Extract the [x, y] coordinate from the center of the cell holding the provided text.  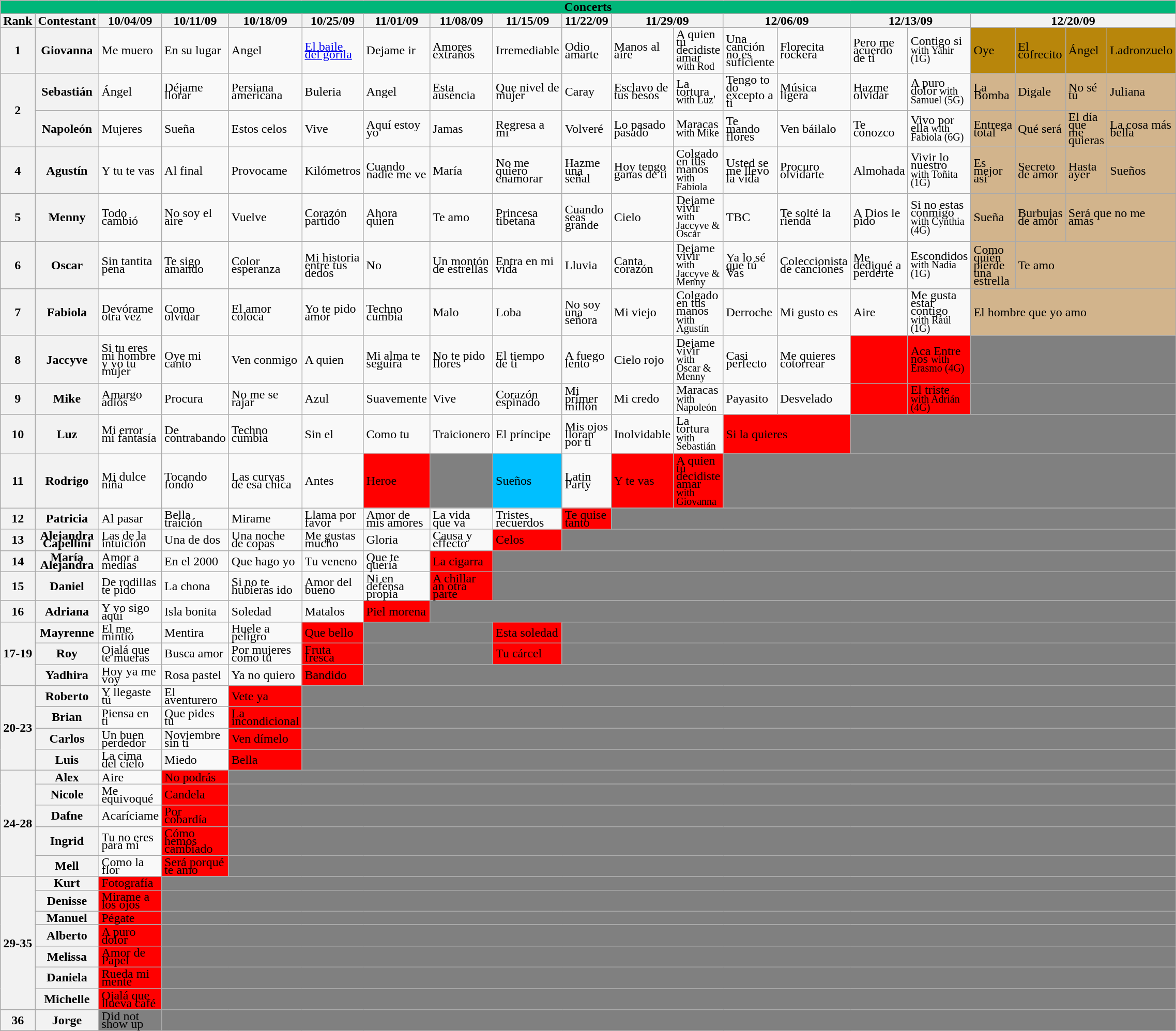
Soledad [265, 611]
Qué será [1041, 128]
Roy [67, 653]
Cuando nadie me ve [396, 171]
Derroche [750, 312]
Mi error mi fantasía [130, 434]
8 [18, 359]
Gloria [396, 540]
Una de dos [195, 540]
Patricia [67, 519]
Mi gusto es [814, 312]
Devórame otra vez [130, 312]
Pero me acuerdo de ti [879, 51]
Persiana americana [265, 92]
Hoy ya me voy [130, 675]
Mis ojos lloran por ti [586, 434]
12 [18, 519]
Isla bonita [195, 611]
10 [18, 434]
Adriana [67, 611]
Mirame [265, 519]
Y tu te vas [130, 171]
Y te vas [642, 481]
Que pides tu [195, 717]
María [461, 171]
12/06/09 [787, 21]
Fabiola [67, 312]
Ahora quien [396, 218]
Color esperanza [265, 265]
Mell [67, 866]
El cofrecito [1041, 51]
Ingrid [67, 841]
Agustín [67, 171]
Ven dímelo [265, 739]
María Alejandra [67, 561]
Cielo [642, 218]
Colgado en tus manos with Fabiola [698, 171]
15 [18, 586]
A quien [333, 359]
Brian [67, 717]
Yo te pido amor [333, 312]
Tu veneno [333, 561]
No me quiero enamorar [528, 171]
Te sigo amando [195, 265]
Digale [1041, 92]
El tiempo de ti [528, 359]
Antes [333, 481]
La incondicional [265, 717]
A puro dolor [130, 935]
Amores extraños [461, 51]
Maracas with Mike [698, 128]
Azul [333, 399]
Que nivel de mujer [528, 92]
Tu no eres para mí [130, 841]
Mi viejo [642, 312]
Las de la intuición [130, 540]
Aquí estoy yo [396, 128]
9 [18, 399]
La cosa más bella [1141, 128]
De contrabando [195, 434]
Pégate [130, 918]
Vivo por ella with Fabiola (6G) [939, 128]
Almohada [879, 171]
Usted se me llevo la vida [750, 171]
Carlos [67, 739]
Una noche de copas [265, 540]
Cuando seas grande [586, 218]
Luis [67, 760]
13 [18, 540]
Si no estas conmigo with Cynthia (4G) [939, 218]
TBC [750, 218]
El día que me quieras [1086, 128]
A chillar an otra parte [461, 586]
Mujeres [130, 128]
Amor a medias [130, 561]
No sé tú [1086, 92]
20-23 [18, 728]
Que bello [333, 633]
Alberto [67, 935]
Latin Party [586, 481]
Rueda mi mente [130, 978]
6 [18, 265]
La Bomba [993, 92]
Suavemente [396, 399]
No me se rajar [265, 399]
Lluvia [586, 265]
10/18/09 [265, 21]
Melissa [67, 956]
12/13/09 [911, 21]
14 [18, 561]
Regresa a mí [528, 128]
Alex [67, 777]
Como olvidar [195, 312]
Malo [461, 312]
Contestant [67, 21]
Cómo hemos cambiado [195, 841]
Esta soledad [528, 633]
Aca Entre nos with Erasmo (4G) [939, 359]
El amor coloca [265, 312]
El aventurero [195, 697]
La tortura with Luz' [698, 92]
No podrás [195, 777]
36 [18, 1020]
Corazón partido [333, 218]
Denisse [67, 900]
Traicionero [461, 434]
Te conozco [879, 128]
En el 2000 [195, 561]
Un buen perdedor [130, 739]
Sin tantita pena [130, 265]
Amor del bueno [333, 586]
Luz [67, 434]
Fruta fresca [333, 653]
Si tu eres mi hombre y yo tu mujer [130, 359]
A fuego lento [586, 359]
Inolvidable [642, 434]
Florecita rockera [814, 51]
Ni en defensa propia [396, 586]
A quien tú decidiste amar with Giovanna [698, 481]
Dejame vivir with Oscar & Menny [698, 359]
Llama por favor [333, 519]
Mi credo [642, 399]
Ven conmigo [265, 359]
Vuelve [265, 218]
Es mejor asi [993, 171]
Volveré [586, 128]
Jorge [67, 1020]
Al final [195, 171]
Te quise tanto [586, 519]
A puro dolor with Samuel (5G) [939, 92]
Menny [67, 218]
La cima del cielo [130, 760]
Napoleón [67, 128]
Kilómetros [333, 171]
Vete ya [265, 697]
Burbujas de amor [1041, 218]
24-28 [18, 824]
Ladronzuelo [1141, 51]
La vida que va [461, 519]
11 [18, 481]
Oye mi canto [195, 359]
Jamas [461, 128]
10/25/09 [333, 21]
4 [18, 171]
Ojalá que te mueras [130, 653]
Por cobardía [195, 815]
Procuro olvidarte [814, 171]
A Dios le pido [879, 218]
Me quieres cotorrear [814, 359]
Bella [265, 760]
Acaríciame [130, 815]
La cigarra [461, 561]
Mi dulce niña [130, 481]
Y llegaste tú [130, 697]
Ya no quiero [265, 675]
Como la flor [130, 866]
Oscar [67, 265]
Amargo adiós [130, 399]
Candela [195, 795]
1 [18, 51]
29-35 [18, 943]
Lo pasado pasado [642, 128]
Maracas with Napoleón [698, 399]
Escondidos with Nadia (1G) [939, 265]
Si no te hubieras ido [265, 586]
Si la quieres [787, 434]
La tortura with Sebastián [698, 434]
Nicole [67, 795]
Mi primer millón [586, 399]
Amor de mis amores [396, 519]
Hoy tengo ganas de ti [642, 171]
Dejame vivir with Jaccyve & Oscar [698, 218]
11/01/09 [396, 21]
El hombre que yo amo [1073, 312]
Que hago yo [265, 561]
No [396, 265]
El triste with Adrián (4G) [939, 399]
Me gustas mucho [333, 540]
11/08/09 [461, 21]
Yadhira [67, 675]
Did not show up [130, 1020]
Tristes recuerdos [528, 519]
5 [18, 218]
Piel morena [396, 611]
Giovanna [67, 51]
El príncipe [528, 434]
Sebastián [67, 92]
Hazme una señal [586, 171]
El baile del gorila [333, 51]
Desvelado [814, 399]
Tocando fondo [195, 481]
Piensa en ti [130, 717]
Amor de Papel [130, 956]
Heroe [396, 481]
Entra en mi vida [528, 265]
Hazme olvidar [879, 92]
Me muero [130, 51]
Juliana [1141, 92]
Contigo si with Yahir (1G) [939, 51]
Secreto de amor [1041, 171]
Bella traición [195, 519]
Manos al aire [642, 51]
Mirame a los ojos [130, 900]
Música ligera [814, 92]
Mentira [195, 633]
Causa y effecto [461, 540]
Te solté la rienda [814, 218]
Déjame llorar [195, 92]
Coleccionista de canciones [814, 265]
Será que no me amas [1121, 218]
2 [18, 110]
Caray [586, 92]
Tu cárcel [528, 653]
Me equivoqué [130, 795]
De rodillas te pido [130, 586]
Esta ausencia [461, 92]
Buleria [333, 92]
Dejame vivir with Jaccyve & Menny [698, 265]
Mike [67, 399]
En su lugar [195, 51]
Será porqué te amo [195, 866]
Ven báilalo [814, 128]
Rodrigo [67, 481]
Procura [195, 399]
Manuel [67, 918]
Concerts [588, 7]
Celos [528, 540]
10/11/09 [195, 21]
Corazón espinado [528, 399]
Como tu [396, 434]
16 [18, 611]
Kurt [67, 883]
No soy una señora [586, 312]
Noviembre sin ti [195, 739]
11/29/09 [667, 21]
El me mintió [130, 633]
Alejandra Capellini [67, 540]
11/22/09 [586, 21]
Fotografía [130, 883]
Las curvas de esa chica [265, 481]
Daniela [67, 978]
Daniel [67, 586]
Esclavo de tus besos [642, 92]
Jaccyve [67, 359]
Oye [993, 51]
Por mujeres como tú [265, 653]
Rank [18, 21]
Me dediqué a perderte [879, 265]
Dejame ir [396, 51]
Payasito [750, 399]
Una canción no es suficiente [750, 51]
Todo cambió [130, 218]
Dafne [67, 815]
Como quién pierde una estrella [993, 265]
Mi alma te seguirá [396, 359]
A quien tú decidiste amar with Rod [698, 51]
Me gusta estar contigo with Raúl (1G) [939, 312]
Mi historia entre tus dedos [333, 265]
Que te quería [396, 561]
Irremediable [528, 51]
Un montón de estrellas [461, 265]
Miedo [195, 760]
No soy el aire [195, 218]
Rosa pastel [195, 675]
Mayrenne [67, 633]
Princesa tibetana [528, 218]
La chona [195, 586]
Estos celos [265, 128]
Casi perfecto [750, 359]
12/20/09 [1073, 21]
Ya lo sé que tú Vas [750, 265]
Odio amarte [586, 51]
10/04/09 [130, 21]
Sin el [333, 434]
Y yo sigo aquí [130, 611]
Cielo rojo [642, 359]
Provocame [265, 171]
Te mando flores [750, 128]
Al pasar [130, 519]
Vivir lo nuestro with Toñita (1G) [939, 171]
11/15/09 [528, 21]
17-19 [18, 653]
Entrega total [993, 128]
Busca amor [195, 653]
Loba [528, 312]
7 [18, 312]
Huele a peligro [265, 633]
Roberto [67, 697]
Ojalá que llueva café [130, 998]
Michelle [67, 998]
Hasta ayer [1086, 171]
No te pido flores [461, 359]
Matalos [333, 611]
Colgado en tus manos with Agustín [698, 312]
Tengo to do excepto a ti [750, 92]
Canta corazón [642, 265]
Bandido [333, 675]
